Return the (x, y) coordinate for the center point of the cell that contains the specified text.  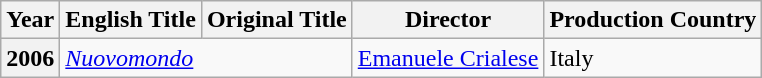
Emanuele Crialese (448, 58)
Italy (653, 58)
Production Country (653, 20)
English Title (131, 20)
2006 (30, 58)
Year (30, 20)
Original Title (276, 20)
Director (448, 20)
Nuovomondo (206, 58)
